Output the [X, Y] coordinate of the center of the cell containing the given text.  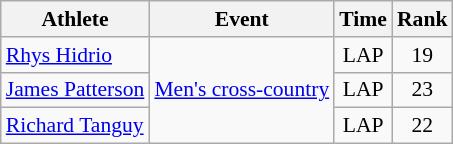
Athlete [76, 19]
Rank [422, 19]
Rhys Hidrio [76, 55]
Men's cross-country [242, 90]
Time [363, 19]
23 [422, 90]
Richard Tanguy [76, 126]
Event [242, 19]
22 [422, 126]
James Patterson [76, 90]
19 [422, 55]
